Pinpoint the cell where the given text exists, returning its [x, y] midpoint coordinate. 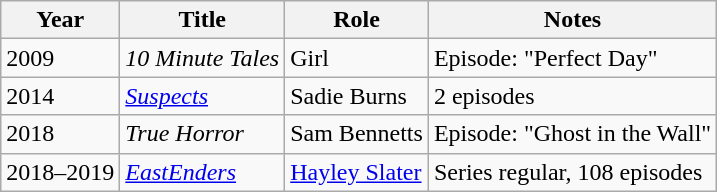
2014 [60, 96]
Year [60, 20]
EastEnders [202, 172]
2018 [60, 134]
2 episodes [572, 96]
Hayley Slater [357, 172]
Suspects [202, 96]
Role [357, 20]
Title [202, 20]
Episode: "Perfect Day" [572, 58]
2009 [60, 58]
10 Minute Tales [202, 58]
Sam Bennetts [357, 134]
Episode: "Ghost in the Wall" [572, 134]
True Horror [202, 134]
Girl [357, 58]
2018–2019 [60, 172]
Series regular, 108 episodes [572, 172]
Notes [572, 20]
Sadie Burns [357, 96]
